Detect which cell encompasses the target text, then output its (X, Y) center coordinate. 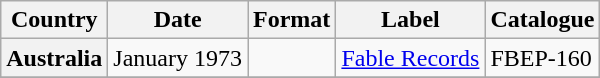
Catalogue (542, 20)
January 1973 (178, 58)
Format (292, 20)
Australia (54, 58)
Date (178, 20)
FBEP-160 (542, 58)
Fable Records (410, 58)
Label (410, 20)
Country (54, 20)
